Identify which cell holds the provided text, then report its (X, Y) central coordinate. 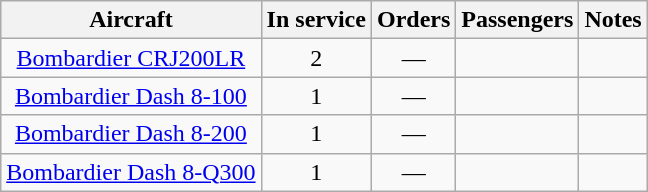
Passengers (518, 20)
Notes (613, 20)
Bombardier Dash 8-Q300 (131, 172)
Aircraft (131, 20)
In service (316, 20)
2 (316, 58)
Bombardier Dash 8-100 (131, 96)
Bombardier CRJ200LR (131, 58)
Orders (413, 20)
Bombardier Dash 8-200 (131, 134)
